Return the [x, y] coordinate for the center point of the cell that contains the specified text.  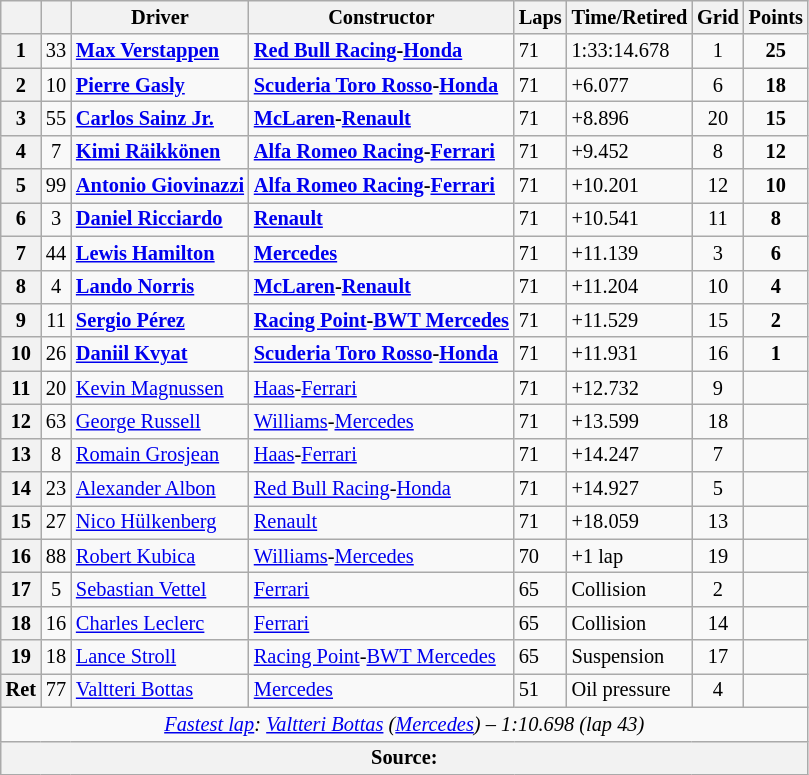
51 [540, 690]
Lewis Hamilton [160, 253]
44 [56, 253]
Daniel Ricciardo [160, 219]
+11.529 [630, 320]
Pierre Gasly [160, 85]
70 [540, 556]
Lance Stroll [160, 657]
77 [56, 690]
23 [56, 489]
+9.452 [630, 152]
+6.077 [630, 85]
Antonio Giovinazzi [160, 186]
+1 lap [630, 556]
25 [776, 51]
Charles Leclerc [160, 623]
27 [56, 522]
Carlos Sainz Jr. [160, 118]
55 [56, 118]
Fastest lap: Valtteri Bottas (Mercedes) – 1:10.698 (lap 43) [404, 724]
+11.139 [630, 253]
Ret [21, 690]
+8.896 [630, 118]
Max Verstappen [160, 51]
+14.247 [630, 455]
+13.599 [630, 421]
+12.732 [630, 388]
Kevin Magnussen [160, 388]
Nico Hülkenberg [160, 522]
Constructor [382, 17]
Grid [718, 17]
63 [56, 421]
33 [56, 51]
Points [776, 17]
Oil pressure [630, 690]
Sebastian Vettel [160, 589]
Driver [160, 17]
+14.927 [630, 489]
Robert Kubica [160, 556]
Laps [540, 17]
1:33:14.678 [630, 51]
99 [56, 186]
+10.201 [630, 186]
+10.541 [630, 219]
+18.059 [630, 522]
26 [56, 354]
88 [56, 556]
Sergio Pérez [160, 320]
Time/Retired [630, 17]
Lando Norris [160, 287]
+11.931 [630, 354]
Romain Grosjean [160, 455]
Kimi Räikkönen [160, 152]
+11.204 [630, 287]
Daniil Kvyat [160, 354]
Source: [404, 758]
Valtteri Bottas [160, 690]
George Russell [160, 421]
Suspension [630, 657]
Alexander Albon [160, 489]
